Return the (x, y) coordinate for the center point of the cell that contains the specified text.  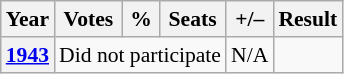
% (141, 19)
Votes (88, 19)
Result (308, 19)
Seats (192, 19)
Did not participate (140, 55)
N/A (250, 55)
1943 (28, 55)
+/– (250, 19)
Year (28, 19)
